Output the (x, y) coordinate of the center of the cell containing the given text.  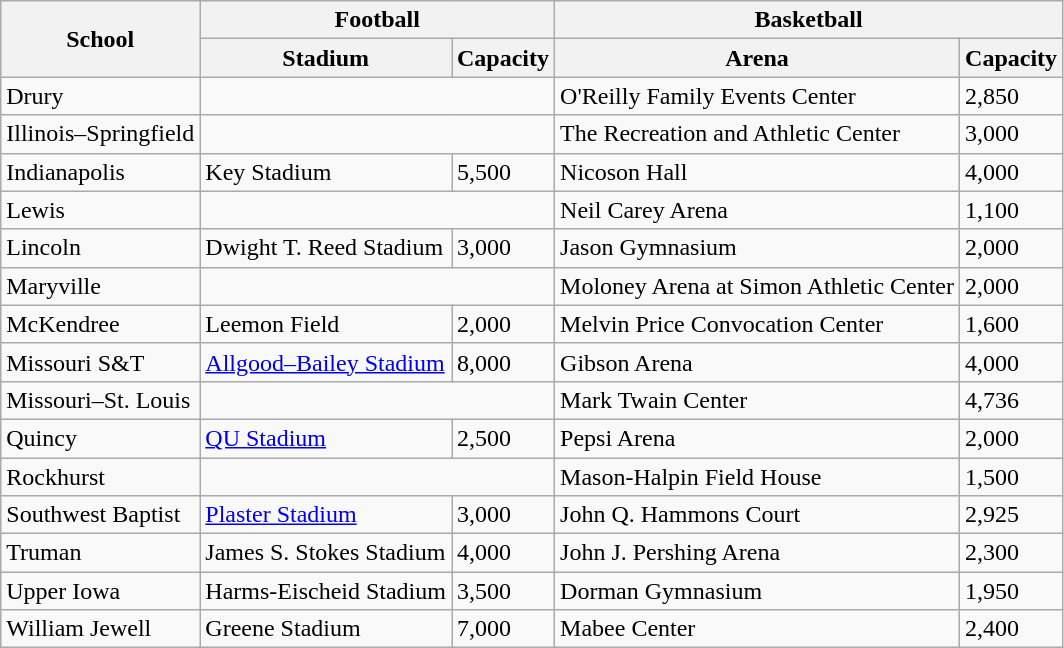
Missouri–St. Louis (100, 400)
Neil Carey Arena (758, 210)
1,950 (1012, 591)
Nicoson Hall (758, 172)
Illinois–Springfield (100, 134)
Missouri S&T (100, 362)
Leemon Field (326, 324)
1,500 (1012, 477)
Mason-Halpin Field House (758, 477)
Harms-Eischeid Stadium (326, 591)
Maryville (100, 286)
Plaster Stadium (326, 515)
Lincoln (100, 248)
3,500 (504, 591)
O'Reilly Family Events Center (758, 96)
1,100 (1012, 210)
QU Stadium (326, 438)
2,300 (1012, 553)
Dorman Gymnasium (758, 591)
Pepsi Arena (758, 438)
2,850 (1012, 96)
2,500 (504, 438)
Arena (758, 58)
Football (378, 20)
4,736 (1012, 400)
Upper Iowa (100, 591)
John Q. Hammons Court (758, 515)
Dwight T. Reed Stadium (326, 248)
Stadium (326, 58)
Indianapolis (100, 172)
Mabee Center (758, 629)
2,925 (1012, 515)
Greene Stadium (326, 629)
The Recreation and Athletic Center (758, 134)
8,000 (504, 362)
Moloney Arena at Simon Athletic Center (758, 286)
Allgood–Bailey Stadium (326, 362)
1,600 (1012, 324)
Quincy (100, 438)
7,000 (504, 629)
Gibson Arena (758, 362)
James S. Stokes Stadium (326, 553)
Truman (100, 553)
Key Stadium (326, 172)
John J. Pershing Arena (758, 553)
Mark Twain Center (758, 400)
Drury (100, 96)
2,400 (1012, 629)
Lewis (100, 210)
William Jewell (100, 629)
Rockhurst (100, 477)
5,500 (504, 172)
Basketball (809, 20)
Jason Gymnasium (758, 248)
Melvin Price Convocation Center (758, 324)
School (100, 39)
McKendree (100, 324)
Southwest Baptist (100, 515)
